Find where the given text appears and provide that cell's center as [x, y] coordinate. 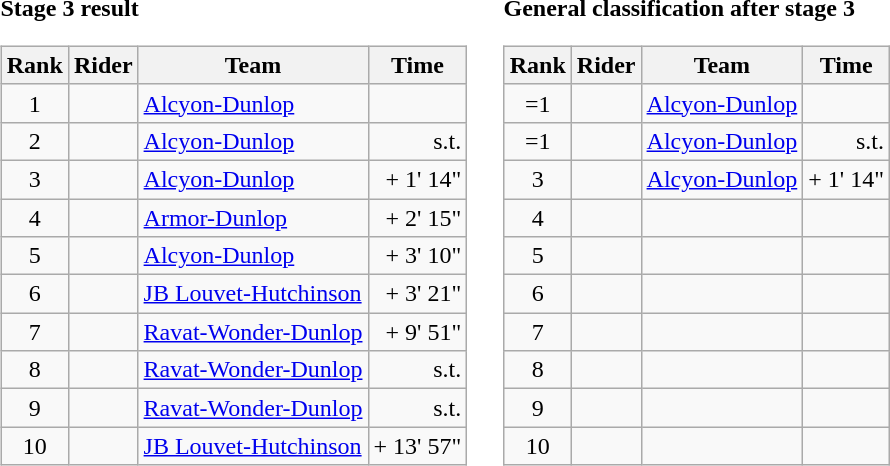
2 [34, 141]
+ 9' 51" [418, 332]
Armor-Dunlop [253, 217]
+ 3' 10" [418, 256]
+ 13' 57" [418, 446]
+ 2' 15" [418, 217]
1 [34, 103]
+ 3' 21" [418, 294]
